Search for the cell housing the specified text and yield its [X, Y] center coordinate. 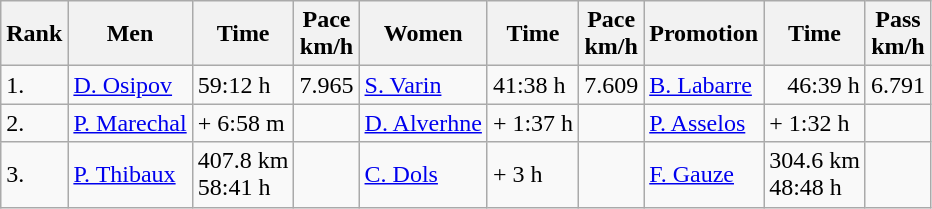
P. Asselos [704, 123]
304.6 km48:48 h [815, 174]
+ 1:37 h [532, 123]
Pass km/h [898, 34]
2. [34, 123]
Promotion [704, 34]
D. Osipov [130, 85]
59:12 h [243, 85]
7.965 [326, 85]
B. Labarre [704, 85]
P. Thibaux [130, 174]
F. Gauze [704, 174]
Rank [34, 34]
7.609 [612, 85]
41:38 h [532, 85]
Men [130, 34]
S. Varin [423, 85]
3. [34, 174]
P. Marechal [130, 123]
+ 1:32 h [815, 123]
Women [423, 34]
46:39 h [815, 85]
D. Alverhne [423, 123]
407.8 km 58:41 h [243, 174]
+ 3 h [532, 174]
+ 6:58 m [243, 123]
C. Dols [423, 174]
1. [34, 85]
6.791 [898, 85]
